Search for the cell housing the specified text and yield its (x, y) center coordinate. 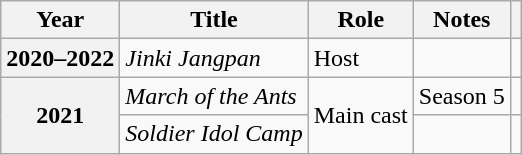
Title (214, 20)
Jinki Jangpan (214, 58)
Host (360, 58)
Season 5 (462, 96)
March of the Ants (214, 96)
2021 (60, 115)
Year (60, 20)
Soldier Idol Camp (214, 134)
Main cast (360, 115)
Notes (462, 20)
Role (360, 20)
2020–2022 (60, 58)
